Identify which cell holds the provided text, then report its (X, Y) central coordinate. 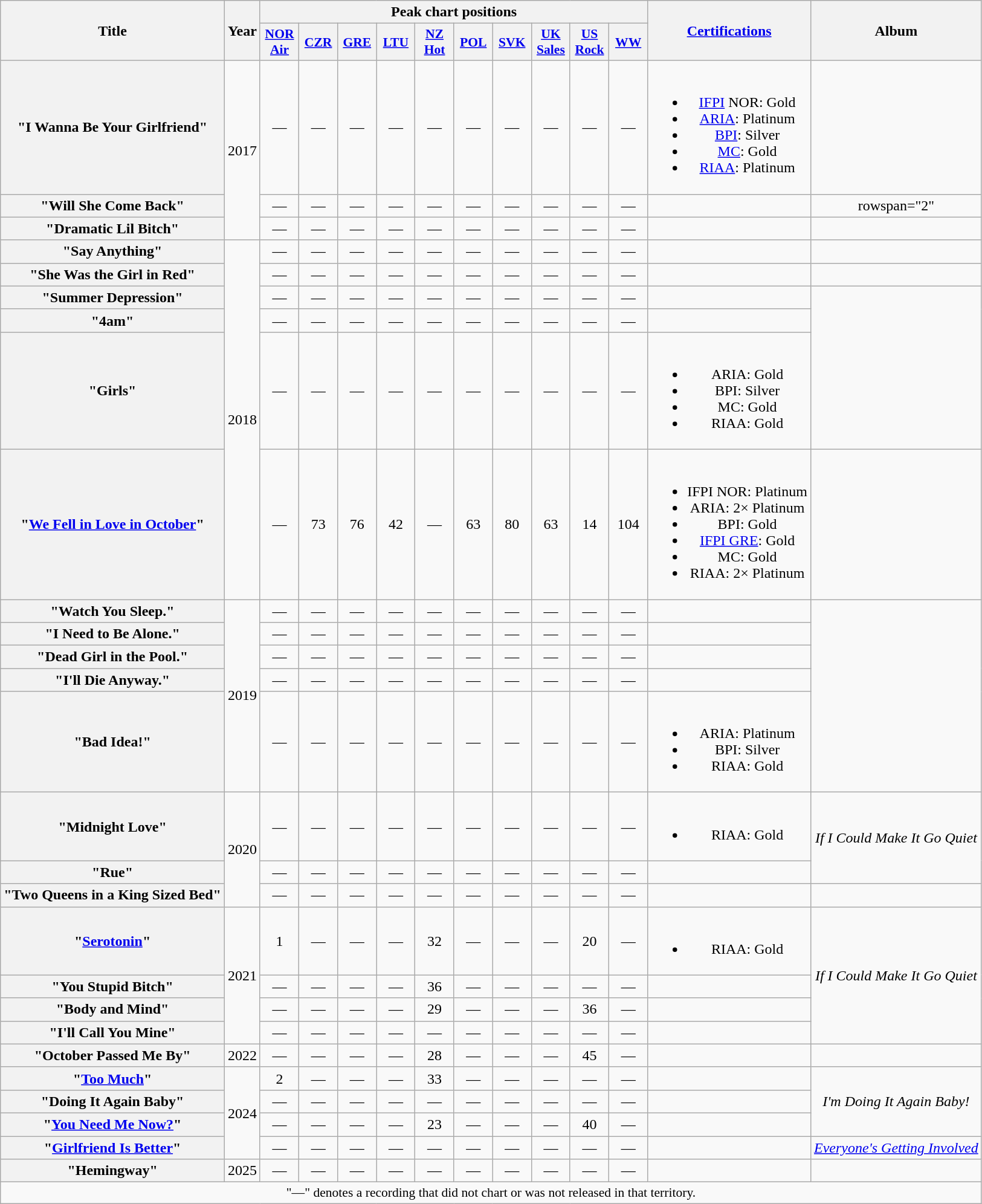
"Say Anything" (112, 251)
"Girls" (112, 390)
2024 (242, 1113)
IFPI NOR: PlatinumARIA: 2× PlatinumBPI: GoldIFPI GRE: GoldMC: GoldRIAA: 2× Platinum (729, 524)
23 (434, 1124)
ARIA: PlatinumBPI: SilverRIAA: Gold (729, 742)
"I Need to Be Alone." (112, 634)
"I'll Die Anyway." (112, 680)
GRE (357, 42)
2 (279, 1078)
80 (512, 524)
"—" denotes a recording that did not chart or was not released in that territory. (491, 1193)
1 (279, 940)
"Serotonin" (112, 940)
LTU (396, 42)
"Will She Come Back" (112, 206)
2018 (242, 419)
20 (589, 940)
Album (896, 30)
"4am" (112, 320)
"Rue" (112, 872)
I'm Doing It Again Baby! (896, 1101)
2019 (242, 696)
45 (589, 1055)
"Bad Idea!" (112, 742)
2021 (242, 976)
IFPI NOR: GoldARIA: PlatinumBPI: SilverMC: GoldRIAA: Platinum (729, 127)
"Hemingway" (112, 1171)
UKSales (551, 42)
73 (318, 524)
WW (628, 42)
ARIA: GoldBPI: SilverMC: GoldRIAA: Gold (729, 390)
"Summer Depression" (112, 297)
NORAir (279, 42)
28 (434, 1055)
"Too Much" (112, 1078)
"Body and Mind" (112, 1009)
Certifications (729, 30)
CZR (318, 42)
2017 (242, 150)
"You Stupid Bitch" (112, 986)
USRock (589, 42)
2020 (242, 850)
"Girlfriend Is Better" (112, 1148)
POL (473, 42)
33 (434, 1078)
"I Wanna Be Your Girlfriend" (112, 127)
"You Need Me Now?" (112, 1124)
"Dead Girl in the Pool." (112, 657)
rowspan="2" (896, 206)
29 (434, 1009)
40 (589, 1124)
"Doing It Again Baby" (112, 1101)
104 (628, 524)
14 (589, 524)
"We Fell in Love in October" (112, 524)
Year (242, 30)
2025 (242, 1171)
Peak chart positions (453, 12)
SVK (512, 42)
NZHot (434, 42)
76 (357, 524)
"Midnight Love" (112, 827)
"She Was the Girl in Red" (112, 274)
Everyone's Getting Involved (896, 1148)
"Watch You Sleep." (112, 611)
"October Passed Me By" (112, 1055)
Title (112, 30)
2022 (242, 1055)
32 (434, 940)
"Dramatic Lil Bitch" (112, 228)
"I'll Call You Mine" (112, 1032)
42 (396, 524)
"Two Queens in a King Sized Bed" (112, 895)
